Return the [X, Y] coordinate for the center point of the cell that contains the specified text.  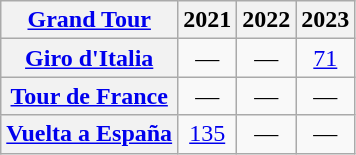
135 [208, 134]
71 [326, 58]
Tour de France [90, 96]
2023 [326, 20]
2021 [208, 20]
Vuelta a España [90, 134]
Grand Tour [90, 20]
Giro d'Italia [90, 58]
2022 [266, 20]
